Locate the cell with the specified text and output its (X, Y) center coordinate. 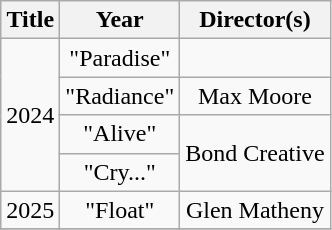
Director(s) (255, 20)
Year (120, 20)
"Alive" (120, 134)
"Cry..." (120, 172)
Bond Creative (255, 153)
"Float" (120, 210)
Glen Matheny (255, 210)
Max Moore (255, 96)
"Radiance" (120, 96)
"Paradise" (120, 58)
Title (30, 20)
2025 (30, 210)
2024 (30, 115)
